Locate the cell with the specified text and output its (x, y) center coordinate. 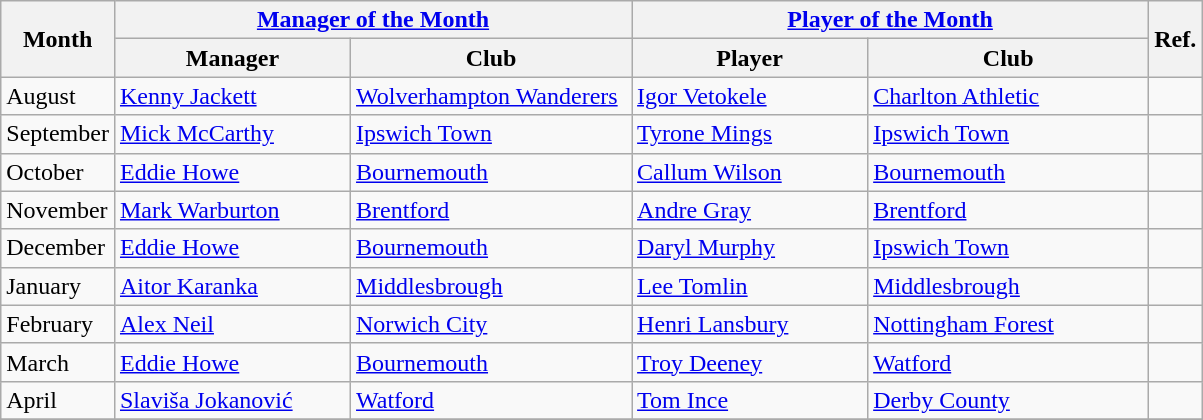
Henri Lansbury (750, 324)
Daryl Murphy (750, 248)
Igor Vetokele (750, 96)
Lee Tomlin (750, 286)
Player of the Month (890, 20)
Manager of the Month (372, 20)
Alex Neil (232, 324)
March (58, 362)
Kenny Jackett (232, 96)
Mark Warburton (232, 210)
January (58, 286)
April (58, 400)
Month (58, 39)
Derby County (1008, 400)
Norwich City (492, 324)
Tyrone Mings (750, 134)
Player (750, 58)
Tom Ince (750, 400)
December (58, 248)
Nottingham Forest (1008, 324)
Andre Gray (750, 210)
Callum Wilson (750, 172)
Ref. (1176, 39)
Troy Deeney (750, 362)
Charlton Athletic (1008, 96)
Mick McCarthy (232, 134)
February (58, 324)
Manager (232, 58)
November (58, 210)
October (58, 172)
August (58, 96)
Wolverhampton Wanderers (492, 96)
Aitor Karanka (232, 286)
Slaviša Jokanović (232, 400)
September (58, 134)
